Provide the (X, Y) coordinate of the cell's center where the given text is located.  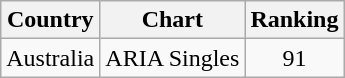
Chart (172, 20)
Country (50, 20)
91 (294, 58)
ARIA Singles (172, 58)
Ranking (294, 20)
Australia (50, 58)
